Extract the [x, y] coordinate from the center of the cell holding the provided text.  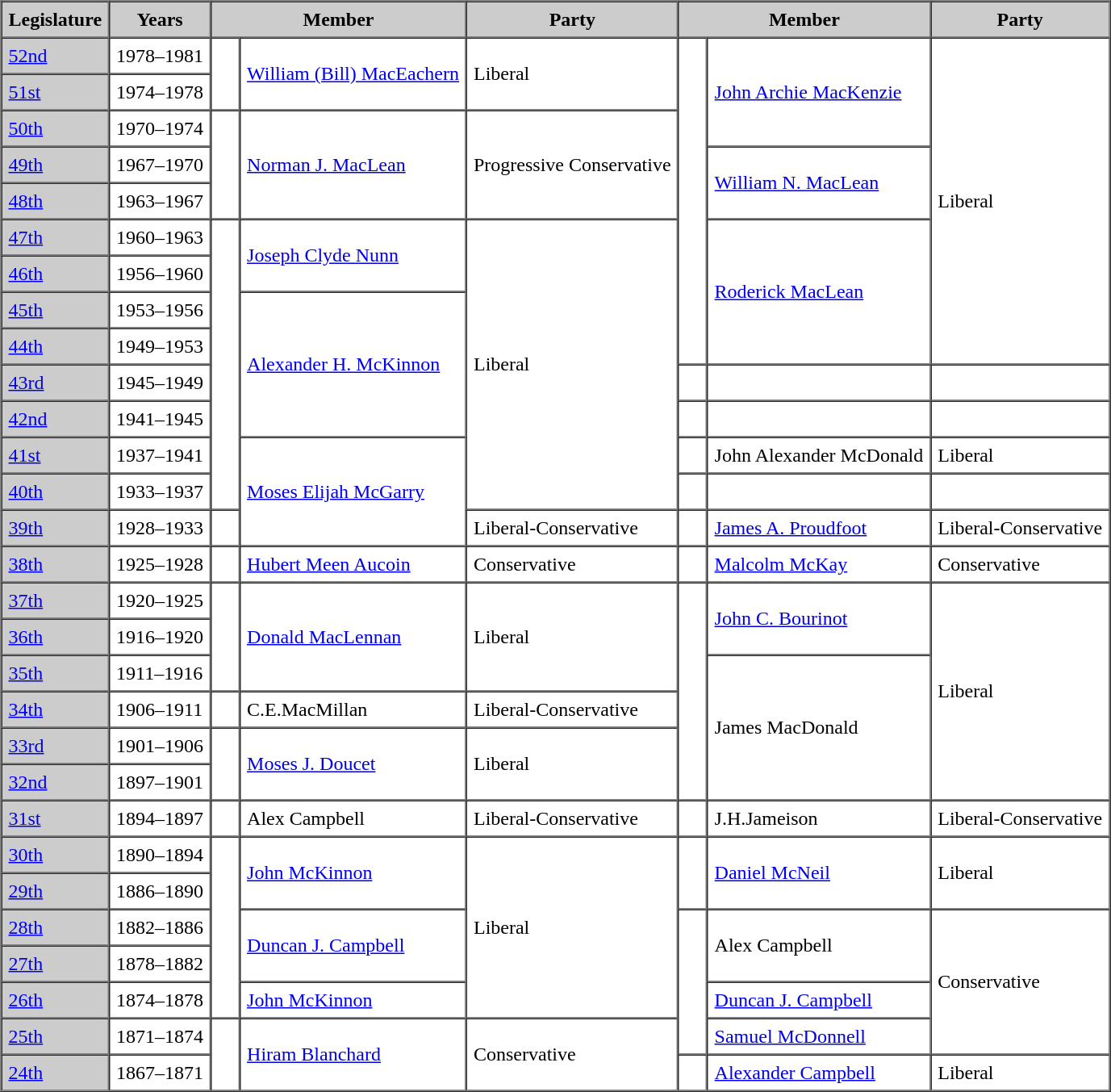
Samuel McDonnell [820, 1036]
45th [56, 310]
1974–1978 [160, 92]
48th [56, 200]
35th [56, 673]
John Alexander McDonald [820, 455]
1871–1874 [160, 1036]
Donald MacLennan [353, 638]
42nd [56, 418]
1960–1963 [160, 237]
Hubert Meen Aucoin [353, 563]
John C. Bourinot [820, 619]
36th [56, 636]
Hiram Blanchard [353, 1055]
1953–1956 [160, 310]
34th [56, 709]
24th [56, 1072]
1867–1871 [160, 1072]
William (Bill) MacEachern [353, 73]
Joseph Clyde Nunn [353, 256]
27th [56, 964]
1920–1925 [160, 600]
C.E.MacMillan [353, 709]
1897–1901 [160, 781]
Daniel McNeil [820, 872]
1925–1928 [160, 563]
41st [56, 455]
J.H.Jameison [820, 818]
1949–1953 [160, 345]
43rd [56, 383]
1963–1967 [160, 200]
30th [56, 854]
25th [56, 1036]
Moses J. Doucet [353, 764]
James A. Proudfoot [820, 528]
Roderick MacLean [820, 292]
1933–1937 [160, 491]
1878–1882 [160, 964]
1894–1897 [160, 818]
31st [56, 818]
1941–1945 [160, 418]
37th [56, 600]
39th [56, 528]
John Archie MacKenzie [820, 92]
1882–1886 [160, 927]
44th [56, 345]
51st [56, 92]
Alexander Campbell [820, 1072]
46th [56, 273]
Norman J. MacLean [353, 165]
47th [56, 237]
1970–1974 [160, 128]
Malcolm McKay [820, 563]
50th [56, 128]
38th [56, 563]
Alexander H. McKinnon [353, 365]
1901–1906 [160, 746]
33rd [56, 746]
1906–1911 [160, 709]
Years [160, 19]
Moses Elijah McGarry [353, 492]
1956–1960 [160, 273]
1978–1981 [160, 55]
32nd [56, 781]
1916–1920 [160, 636]
40th [56, 491]
1937–1941 [160, 455]
1911–1916 [160, 673]
49th [56, 165]
1928–1933 [160, 528]
29th [56, 891]
1890–1894 [160, 854]
28th [56, 927]
1967–1970 [160, 165]
William N. MacLean [820, 183]
Legislature [56, 19]
1886–1890 [160, 891]
James MacDonald [820, 728]
52nd [56, 55]
Progressive Conservative [573, 165]
1874–1878 [160, 999]
1945–1949 [160, 383]
26th [56, 999]
